Detect which cell encompasses the target text, then output its (x, y) center coordinate. 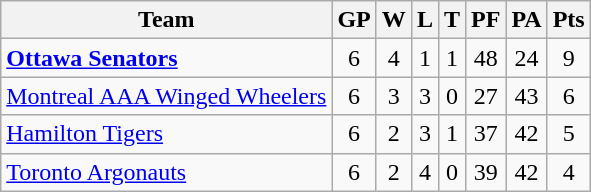
9 (568, 58)
39 (485, 172)
PF (485, 20)
48 (485, 58)
GP (354, 20)
Hamilton Tigers (166, 134)
37 (485, 134)
24 (526, 58)
Montreal AAA Winged Wheelers (166, 96)
Pts (568, 20)
Toronto Argonauts (166, 172)
27 (485, 96)
L (424, 20)
Team (166, 20)
W (394, 20)
43 (526, 96)
5 (568, 134)
T (452, 20)
PA (526, 20)
Ottawa Senators (166, 58)
